Pinpoint the cell where the given text exists, returning its [X, Y] midpoint coordinate. 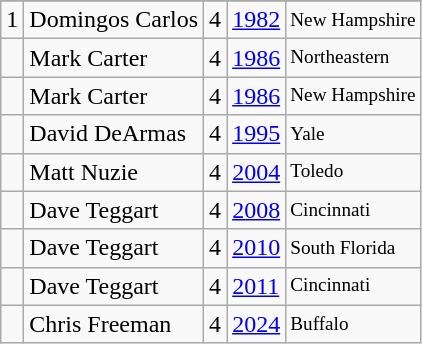
Northeastern [353, 58]
South Florida [353, 248]
Buffalo [353, 324]
Chris Freeman [114, 324]
Matt Nuzie [114, 172]
2011 [256, 286]
Domingos Carlos [114, 20]
2010 [256, 248]
2008 [256, 210]
1995 [256, 134]
2004 [256, 172]
2024 [256, 324]
1 [12, 20]
Yale [353, 134]
David DeArmas [114, 134]
Toledo [353, 172]
1982 [256, 20]
